Detect which cell encompasses the target text, then output its [X, Y] center coordinate. 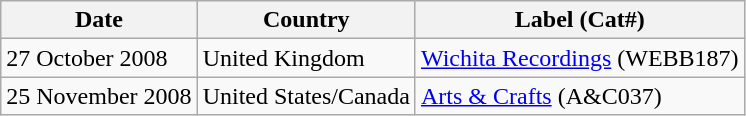
27 October 2008 [99, 58]
United States/Canada [306, 96]
Wichita Recordings (WEBB187) [580, 58]
Country [306, 20]
Label (Cat#) [580, 20]
Arts & Crafts (A&C037) [580, 96]
United Kingdom [306, 58]
Date [99, 20]
25 November 2008 [99, 96]
